Locate the cell with the specified text and output its (X, Y) center coordinate. 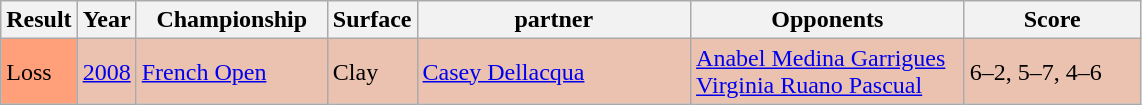
Loss (39, 72)
Year (106, 20)
Result (39, 20)
Anabel Medina Garrigues Virginia Ruano Pascual (828, 72)
French Open (232, 72)
Casey Dellacqua (554, 72)
Score (1052, 20)
Opponents (828, 20)
partner (554, 20)
Championship (232, 20)
Surface (372, 20)
6–2, 5–7, 4–6 (1052, 72)
2008 (106, 72)
Clay (372, 72)
